Extract the (x, y) coordinate from the center of the cell holding the provided text.  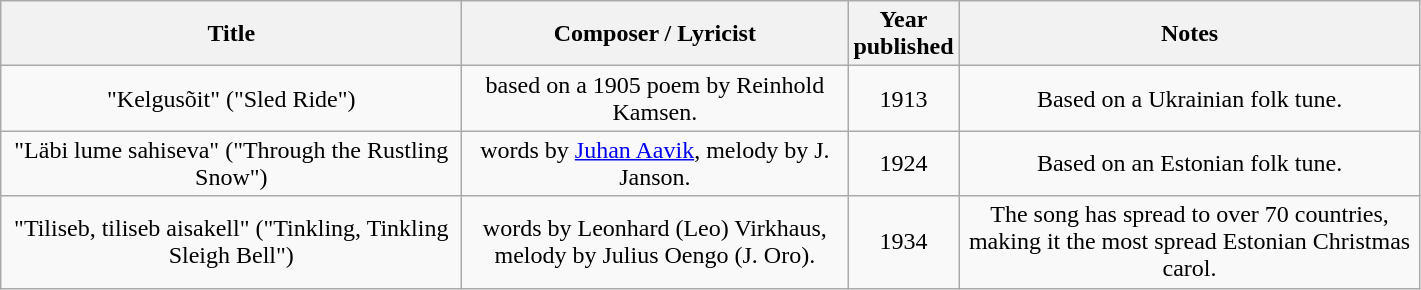
Year published (904, 34)
1924 (904, 164)
Composer / Lyricist (655, 34)
Title (232, 34)
based on a 1905 poem by Reinhold Kamsen. (655, 98)
words by Juhan Aavik, melody by J. Janson. (655, 164)
"Läbi lume sahiseva" ("Through the Rustling Snow") (232, 164)
1934 (904, 242)
The song has spread to over 70 countries, making it the most spread Estonian Christmas carol. (1190, 242)
Based on an Estonian folk tune. (1190, 164)
"Tiliseb, tiliseb aisakell" ("Tinkling, Tinkling Sleigh Bell") (232, 242)
words by Leonhard (Leo) Virkhaus, melody by Julius Oengo (J. Oro). (655, 242)
Based on a Ukrainian folk tune. (1190, 98)
"Kelgusõit" ("Sled Ride") (232, 98)
1913 (904, 98)
Notes (1190, 34)
